Determine the [X, Y] coordinate at the center of the cell enclosing the given text.  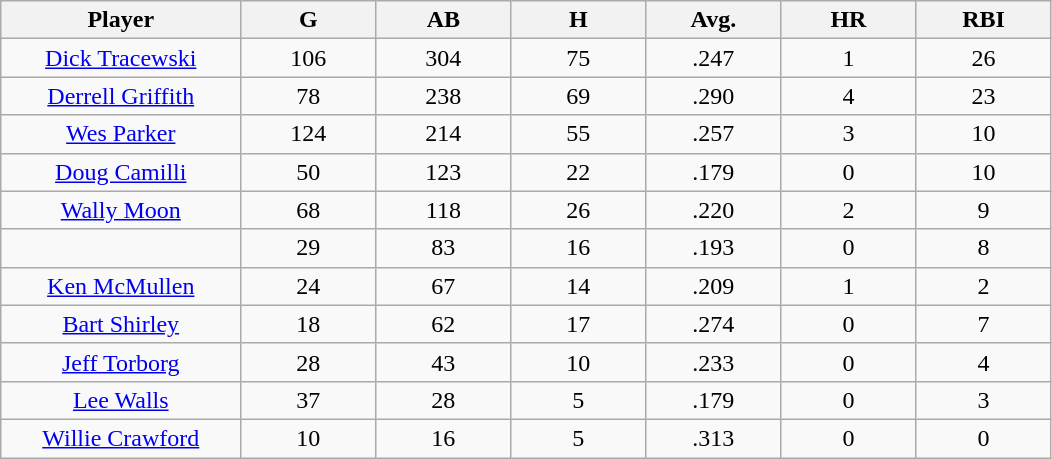
Bart Shirley [121, 324]
67 [444, 286]
Wes Parker [121, 134]
RBI [984, 20]
Willie Crawford [121, 438]
Wally Moon [121, 210]
Lee Walls [121, 400]
78 [308, 96]
.233 [714, 362]
Dick Tracewski [121, 58]
AB [444, 20]
23 [984, 96]
214 [444, 134]
HR [848, 20]
.257 [714, 134]
7 [984, 324]
43 [444, 362]
G [308, 20]
.193 [714, 248]
75 [578, 58]
106 [308, 58]
.220 [714, 210]
Player [121, 20]
238 [444, 96]
83 [444, 248]
Ken McMullen [121, 286]
50 [308, 172]
Avg. [714, 20]
.313 [714, 438]
62 [444, 324]
.290 [714, 96]
Jeff Torborg [121, 362]
24 [308, 286]
69 [578, 96]
118 [444, 210]
8 [984, 248]
Derrell Griffith [121, 96]
68 [308, 210]
17 [578, 324]
H [578, 20]
Doug Camilli [121, 172]
9 [984, 210]
29 [308, 248]
.247 [714, 58]
.209 [714, 286]
22 [578, 172]
14 [578, 286]
37 [308, 400]
123 [444, 172]
55 [578, 134]
124 [308, 134]
304 [444, 58]
18 [308, 324]
.274 [714, 324]
